Return (X, Y) of the center of cell containing provided text 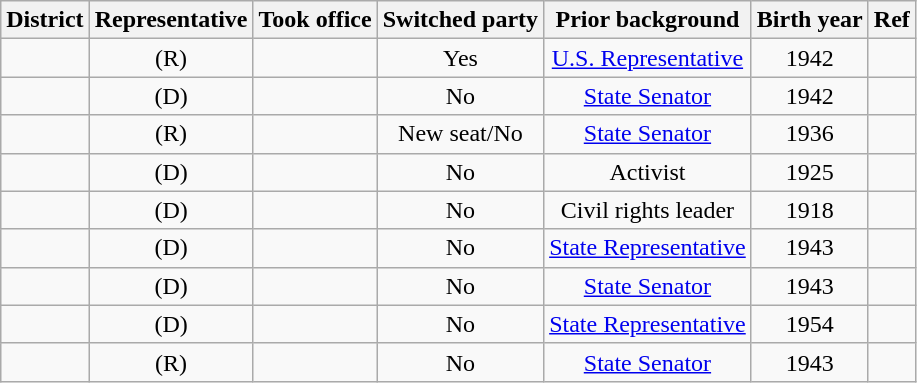
Birth year (810, 20)
Activist (648, 172)
Yes (460, 58)
Prior background (648, 20)
U.S. Representative (648, 58)
New seat/No (460, 134)
1954 (810, 324)
1918 (810, 210)
District (45, 20)
Civil rights leader (648, 210)
1936 (810, 134)
Took office (315, 20)
1925 (810, 172)
Switched party (460, 20)
Ref (892, 20)
Representative (171, 20)
